Return the [x, y] coordinate for the center point of the cell that contains the specified text.  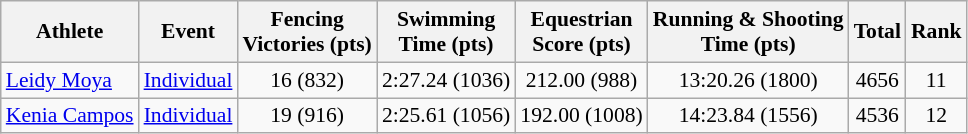
Athlete [70, 32]
12 [936, 116]
11 [936, 80]
2:25.61 (1056) [446, 116]
Rank [936, 32]
14:23.84 (1556) [748, 116]
2:27.24 (1036) [446, 80]
4656 [878, 80]
212.00 (988) [581, 80]
19 (916) [306, 116]
Leidy Moya [70, 80]
Event [188, 32]
SwimmingTime (pts) [446, 32]
16 (832) [306, 80]
Running & ShootingTime (pts) [748, 32]
Total [878, 32]
Kenia Campos [70, 116]
EquestrianScore (pts) [581, 32]
13:20.26 (1800) [748, 80]
4536 [878, 116]
192.00 (1008) [581, 116]
FencingVictories (pts) [306, 32]
